Locate the cell with the specified text and output its (X, Y) center coordinate. 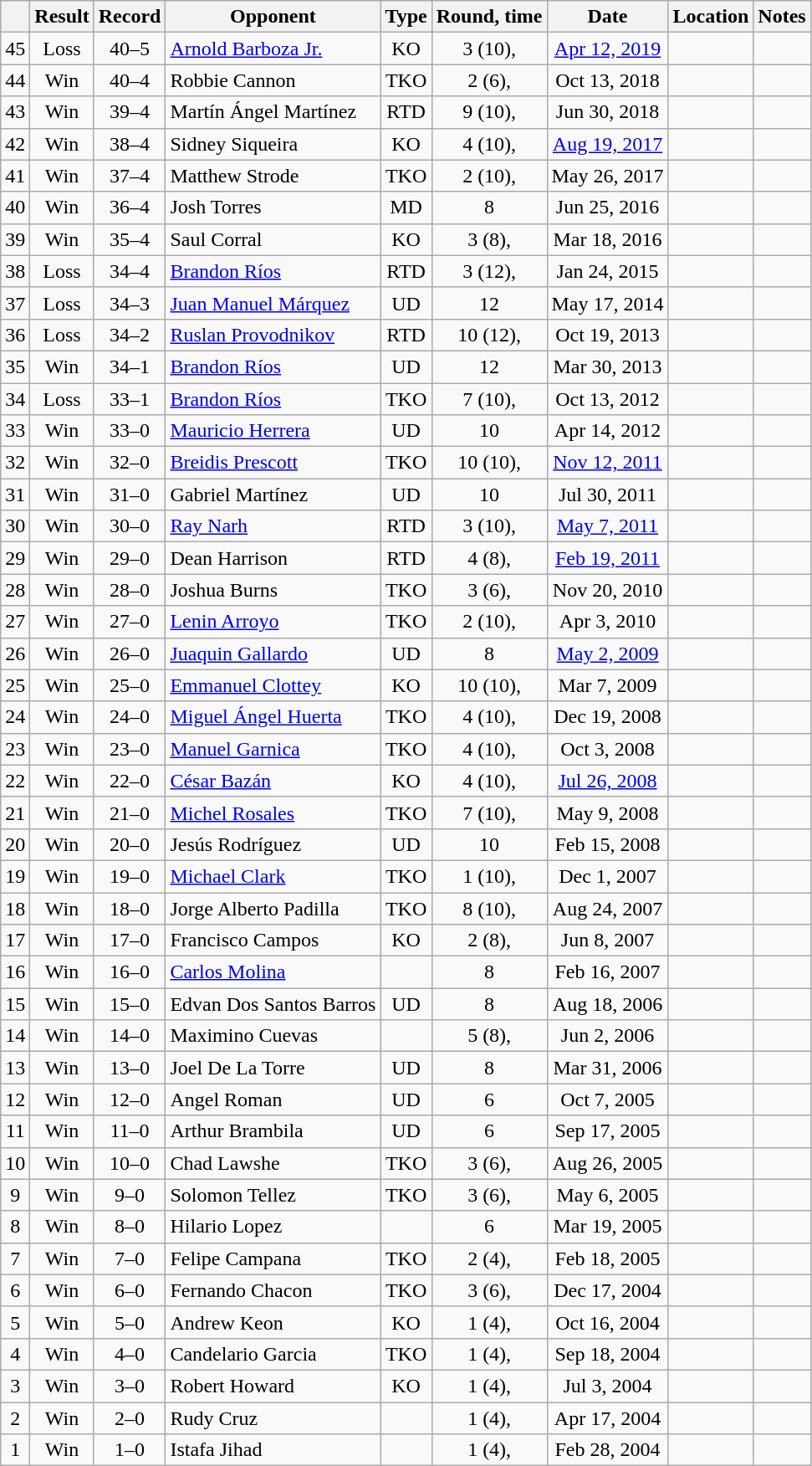
14 (15, 1036)
Juaquin Gallardo (273, 654)
Sep 18, 2004 (607, 1354)
25 (15, 685)
15–0 (130, 1004)
5 (8), (489, 1036)
3–0 (130, 1386)
18–0 (130, 908)
Oct 13, 2018 (607, 80)
Apr 17, 2004 (607, 1418)
Martín Ángel Martínez (273, 112)
27 (15, 622)
Josh Torres (273, 208)
Oct 7, 2005 (607, 1099)
5 (15, 1322)
Mar 18, 2016 (607, 239)
Francisco Campos (273, 941)
35 (15, 366)
15 (15, 1004)
May 17, 2014 (607, 303)
MD (406, 208)
43 (15, 112)
Emmanuel Clottey (273, 685)
34–4 (130, 271)
16 (15, 972)
26–0 (130, 654)
18 (15, 908)
12–0 (130, 1099)
30–0 (130, 526)
Jun 25, 2016 (607, 208)
Feb 16, 2007 (607, 972)
Manuel Garnica (273, 749)
2 (15, 1418)
Michel Rosales (273, 812)
Sep 17, 2005 (607, 1131)
11 (15, 1131)
Apr 12, 2019 (607, 49)
Oct 13, 2012 (607, 399)
7–0 (130, 1258)
29 (15, 558)
Edvan Dos Santos Barros (273, 1004)
Lenin Arroyo (273, 622)
Arnold Barboza Jr. (273, 49)
13–0 (130, 1068)
21–0 (130, 812)
Jul 30, 2011 (607, 495)
34–1 (130, 366)
37 (15, 303)
Mar 7, 2009 (607, 685)
Aug 19, 2017 (607, 144)
Solomon Tellez (273, 1195)
1–0 (130, 1450)
10–0 (130, 1163)
32 (15, 463)
23–0 (130, 749)
Robbie Cannon (273, 80)
37–4 (130, 176)
Nov 12, 2011 (607, 463)
Jan 24, 2015 (607, 271)
Jun 8, 2007 (607, 941)
36–4 (130, 208)
Aug 18, 2006 (607, 1004)
30 (15, 526)
41 (15, 176)
Mar 30, 2013 (607, 366)
17–0 (130, 941)
3 (8), (489, 239)
11–0 (130, 1131)
9–0 (130, 1195)
4–0 (130, 1354)
13 (15, 1068)
Matthew Strode (273, 176)
Andrew Keon (273, 1322)
14–0 (130, 1036)
26 (15, 654)
May 2, 2009 (607, 654)
Rudy Cruz (273, 1418)
Record (130, 17)
Dec 19, 2008 (607, 717)
19 (15, 876)
2 (8), (489, 941)
Oct 19, 2013 (607, 335)
4 (8), (489, 558)
2 (4), (489, 1258)
Jun 2, 2006 (607, 1036)
19–0 (130, 876)
38–4 (130, 144)
Ray Narh (273, 526)
9 (10), (489, 112)
22–0 (130, 781)
44 (15, 80)
Angel Roman (273, 1099)
42 (15, 144)
35–4 (130, 239)
38 (15, 271)
2–0 (130, 1418)
Oct 16, 2004 (607, 1322)
Jul 26, 2008 (607, 781)
8 (10), (489, 908)
Apr 3, 2010 (607, 622)
Mar 19, 2005 (607, 1227)
Nov 20, 2010 (607, 590)
Breidis Prescott (273, 463)
24–0 (130, 717)
6–0 (130, 1290)
39–4 (130, 112)
4 (15, 1354)
5–0 (130, 1322)
Ruslan Provodnikov (273, 335)
Jul 3, 2004 (607, 1386)
Aug 26, 2005 (607, 1163)
May 9, 2008 (607, 812)
Istafa Jihad (273, 1450)
Saul Corral (273, 239)
34–2 (130, 335)
7 (15, 1258)
39 (15, 239)
3 (15, 1386)
Juan Manuel Márquez (273, 303)
Joshua Burns (273, 590)
27–0 (130, 622)
32–0 (130, 463)
29–0 (130, 558)
21 (15, 812)
May 7, 2011 (607, 526)
Jun 30, 2018 (607, 112)
10 (12), (489, 335)
Dean Harrison (273, 558)
Notes (782, 17)
Mar 31, 2006 (607, 1068)
16–0 (130, 972)
36 (15, 335)
Result (62, 17)
Feb 28, 2004 (607, 1450)
40 (15, 208)
Feb 18, 2005 (607, 1258)
9 (15, 1195)
Miguel Ángel Huerta (273, 717)
22 (15, 781)
Michael Clark (273, 876)
Sidney Siqueira (273, 144)
Oct 3, 2008 (607, 749)
Opponent (273, 17)
Round, time (489, 17)
1 (15, 1450)
40–5 (130, 49)
45 (15, 49)
Aug 24, 2007 (607, 908)
Gabriel Martínez (273, 495)
Arthur Brambila (273, 1131)
17 (15, 941)
28–0 (130, 590)
Robert Howard (273, 1386)
Date (607, 17)
Mauricio Herrera (273, 431)
20–0 (130, 844)
3 (12), (489, 271)
Dec 17, 2004 (607, 1290)
Carlos Molina (273, 972)
23 (15, 749)
Feb 19, 2011 (607, 558)
33–0 (130, 431)
Maximino Cuevas (273, 1036)
34–3 (130, 303)
César Bazán (273, 781)
25–0 (130, 685)
Apr 14, 2012 (607, 431)
31 (15, 495)
May 6, 2005 (607, 1195)
34 (15, 399)
2 (6), (489, 80)
May 26, 2017 (607, 176)
8–0 (130, 1227)
Hilario Lopez (273, 1227)
Jesús Rodríguez (273, 844)
33 (15, 431)
Location (711, 17)
33–1 (130, 399)
28 (15, 590)
31–0 (130, 495)
Joel De La Torre (273, 1068)
Felipe Campana (273, 1258)
Jorge Alberto Padilla (273, 908)
Dec 1, 2007 (607, 876)
Fernando Chacon (273, 1290)
20 (15, 844)
Feb 15, 2008 (607, 844)
Chad Lawshe (273, 1163)
Type (406, 17)
1 (10), (489, 876)
Candelario Garcia (273, 1354)
40–4 (130, 80)
24 (15, 717)
